Pinpoint the cell where the given text exists, returning its [X, Y] midpoint coordinate. 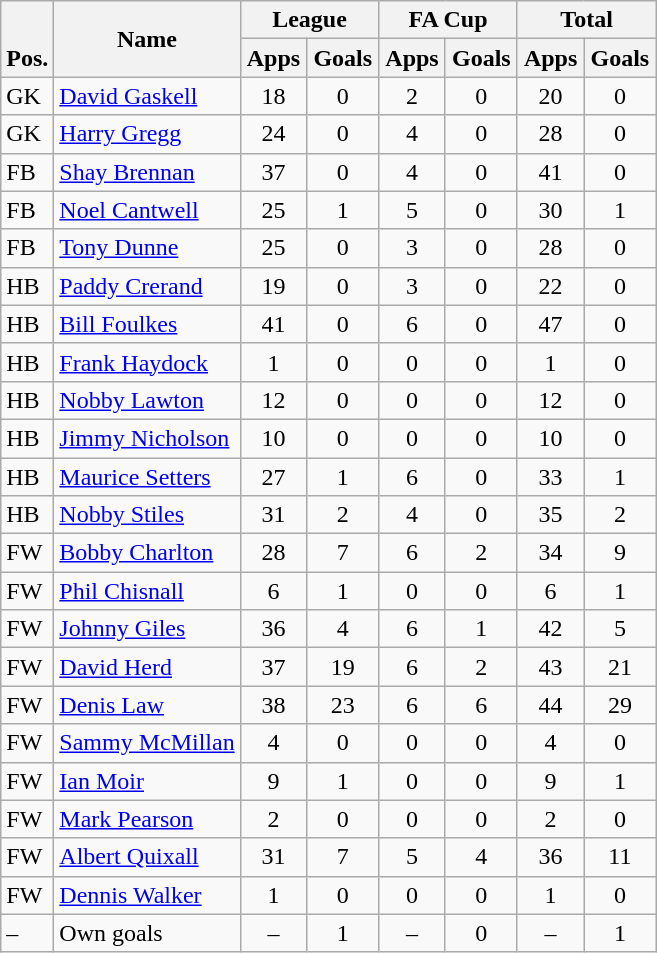
Phil Chisnall [147, 591]
Nobby Stiles [147, 515]
Noel Cantwell [147, 210]
Denis Law [147, 705]
Maurice Setters [147, 477]
24 [274, 134]
30 [550, 210]
Dennis Walker [147, 895]
47 [550, 324]
Bill Foulkes [147, 324]
27 [274, 477]
Tony Dunne [147, 248]
David Gaskell [147, 96]
20 [550, 96]
11 [620, 857]
Jimmy Nicholson [147, 438]
Albert Quixall [147, 857]
33 [550, 477]
42 [550, 629]
38 [274, 705]
Nobby Lawton [147, 400]
Mark Pearson [147, 819]
Frank Haydock [147, 362]
43 [550, 667]
Own goals [147, 933]
23 [343, 705]
FA Cup [448, 20]
League [310, 20]
Harry Gregg [147, 134]
Paddy Crerand [147, 286]
22 [550, 286]
Bobby Charlton [147, 553]
21 [620, 667]
34 [550, 553]
Sammy McMillan [147, 743]
35 [550, 515]
Ian Moir [147, 781]
Johnny Giles [147, 629]
Shay Brennan [147, 172]
44 [550, 705]
18 [274, 96]
Name [147, 39]
David Herd [147, 667]
29 [620, 705]
Pos. [28, 39]
Total [586, 20]
